Scan for the cell matching the given text and deliver its (x, y) coordinate at center. 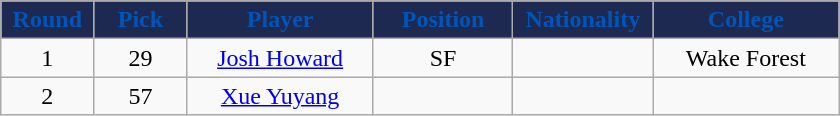
Nationality (583, 20)
2 (48, 96)
57 (140, 96)
Position (443, 20)
Round (48, 20)
29 (140, 58)
1 (48, 58)
Xue Yuyang (280, 96)
College (746, 20)
Josh Howard (280, 58)
Wake Forest (746, 58)
Pick (140, 20)
SF (443, 58)
Player (280, 20)
